Extract the (x, y) coordinate from the center of the cell holding the provided text.  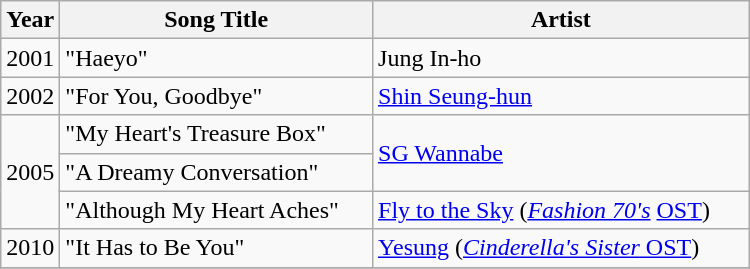
"My Heart's Treasure Box" (216, 134)
Artist (562, 20)
Year (30, 20)
Jung In-ho (562, 58)
"Although My Heart Aches" (216, 210)
"It Has to Be You" (216, 248)
"A Dreamy Conversation" (216, 172)
"Haeyo" (216, 58)
Song Title (216, 20)
Shin Seung-hun (562, 96)
Fly to the Sky (Fashion 70's OST) (562, 210)
"For You, Goodbye" (216, 96)
2005 (30, 172)
Yesung (Cinderella's Sister OST) (562, 248)
2010 (30, 248)
SG Wannabe (562, 153)
2002 (30, 96)
2001 (30, 58)
